Pinpoint the cell where the given text exists, returning its [X, Y] midpoint coordinate. 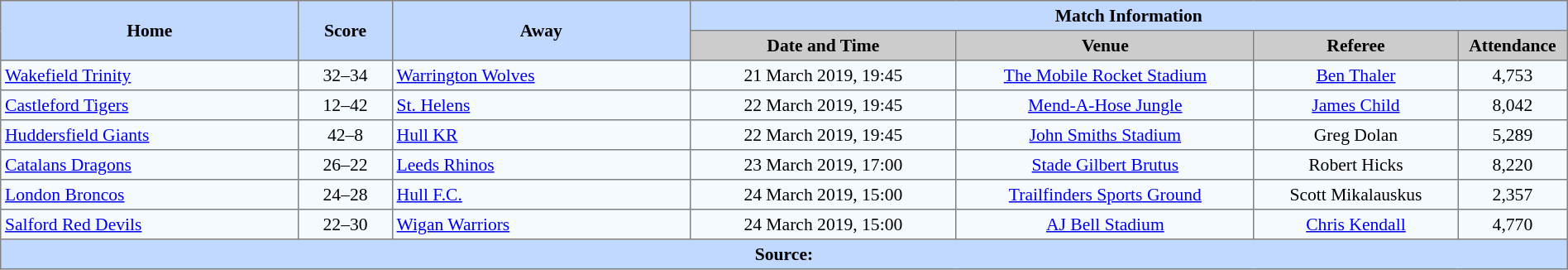
4,770 [1513, 224]
London Broncos [150, 195]
8,220 [1513, 165]
Chris Kendall [1355, 224]
Ben Thaler [1355, 75]
The Mobile Rocket Stadium [1105, 75]
8,042 [1513, 105]
5,289 [1513, 135]
Stade Gilbert Brutus [1105, 165]
John Smiths Stadium [1105, 135]
Huddersfield Giants [150, 135]
Greg Dolan [1355, 135]
Castleford Tigers [150, 105]
Wakefield Trinity [150, 75]
42–8 [346, 135]
22–30 [346, 224]
Leeds Rhinos [541, 165]
26–22 [346, 165]
St. Helens [541, 105]
Attendance [1513, 46]
24–28 [346, 195]
Scott Mikalauskus [1355, 195]
Score [346, 31]
Trailfinders Sports Ground [1105, 195]
AJ Bell Stadium [1105, 224]
Home [150, 31]
21 March 2019, 19:45 [823, 75]
James Child [1355, 105]
Referee [1355, 46]
23 March 2019, 17:00 [823, 165]
Robert Hicks [1355, 165]
12–42 [346, 105]
4,753 [1513, 75]
Wigan Warriors [541, 224]
Source: [784, 254]
Catalans Dragons [150, 165]
Salford Red Devils [150, 224]
Hull F.C. [541, 195]
Warrington Wolves [541, 75]
Away [541, 31]
Venue [1105, 46]
Match Information [1128, 16]
2,357 [1513, 195]
Date and Time [823, 46]
Mend-A-Hose Jungle [1105, 105]
32–34 [346, 75]
Hull KR [541, 135]
